Return the [X, Y] coordinate for the center point of the cell that contains the specified text.  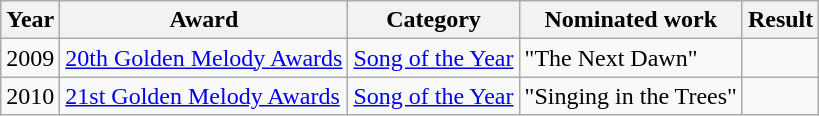
"The Next Dawn" [630, 58]
Year [30, 20]
2009 [30, 58]
Result [780, 20]
Category [434, 20]
20th Golden Melody Awards [204, 58]
Award [204, 20]
"Singing in the Trees" [630, 96]
2010 [30, 96]
Nominated work [630, 20]
21st Golden Melody Awards [204, 96]
